Determine the (X, Y) coordinate at the center of the cell enclosing the given text.  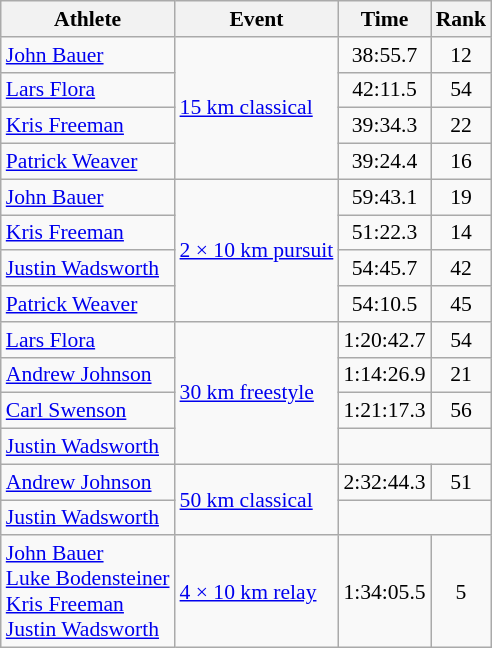
5 (462, 592)
Time (384, 19)
16 (462, 162)
59:43.1 (384, 197)
2:32:44.3 (384, 482)
22 (462, 126)
21 (462, 375)
1:20:42.7 (384, 340)
50 km classical (257, 500)
4 × 10 km relay (257, 592)
42 (462, 269)
Event (257, 19)
56 (462, 411)
Carl Swenson (88, 411)
1:14:26.9 (384, 375)
19 (462, 197)
1:21:17.3 (384, 411)
30 km freestyle (257, 393)
Rank (462, 19)
John BauerLuke BodensteinerKris FreemanJustin Wadsworth (88, 592)
15 km classical (257, 108)
45 (462, 304)
14 (462, 233)
54:45.7 (384, 269)
Athlete (88, 19)
1:34:05.5 (384, 592)
42:11.5 (384, 90)
2 × 10 km pursuit (257, 250)
54:10.5 (384, 304)
51:22.3 (384, 233)
38:55.7 (384, 55)
51 (462, 482)
39:34.3 (384, 126)
39:24.4 (384, 162)
12 (462, 55)
